Capture the cell that displays the provided text and extract its (X, Y) central coordinate. 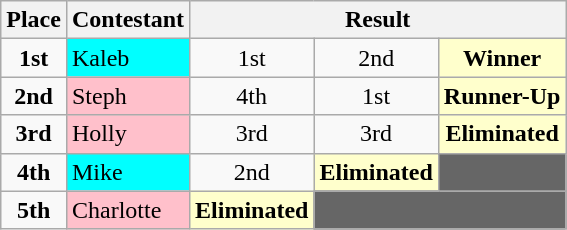
Place (34, 20)
Winner (502, 58)
Result (378, 20)
Kaleb (128, 58)
Steph (128, 96)
Mike (128, 172)
Holly (128, 134)
Charlotte (128, 210)
Runner-Up (502, 96)
Contestant (128, 20)
5th (34, 210)
